Capture the cell that displays the provided text and extract its [x, y] central coordinate. 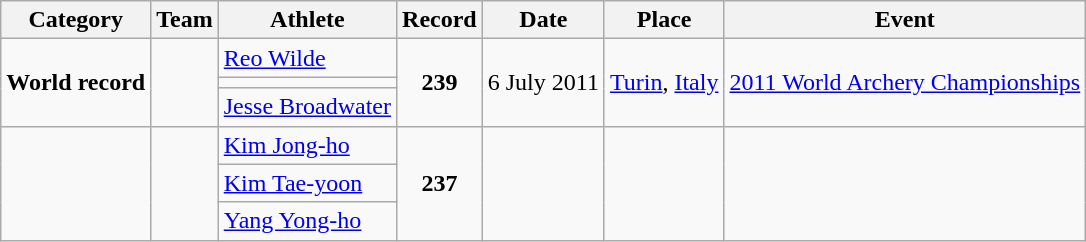
Team [185, 20]
Date [543, 20]
Turin, Italy [664, 82]
Kim Jong-ho [307, 145]
Record [440, 20]
Reo Wilde [307, 58]
Place [664, 20]
Athlete [307, 20]
Kim Tae-yoon [307, 183]
2011 World Archery Championships [905, 82]
239 [440, 82]
237 [440, 183]
6 July 2011 [543, 82]
Event [905, 20]
Jesse Broadwater [307, 107]
World record [76, 82]
Category [76, 20]
Yang Yong-ho [307, 221]
